Find where the given text appears and provide that cell's center as [x, y] coordinate. 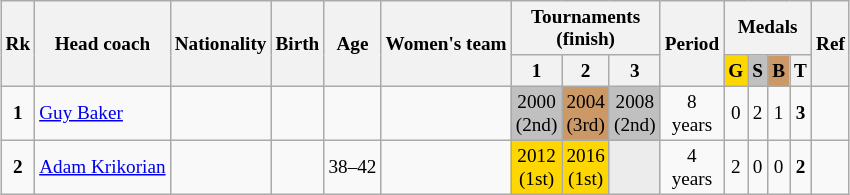
2004(3rd) [586, 113]
G [736, 71]
Period [692, 44]
4years [692, 167]
Age [352, 44]
Tournaments(finish) [586, 28]
Nationality [220, 44]
2012(1st) [536, 167]
B [779, 71]
T [801, 71]
Guy Baker [102, 113]
S [758, 71]
2000(2nd) [536, 113]
Birth [298, 44]
Rk [18, 44]
Medals [768, 28]
Women's team [446, 44]
2016(1st) [586, 167]
Ref [831, 44]
Adam Krikorian [102, 167]
38–42 [352, 167]
2008(2nd) [634, 113]
Head coach [102, 44]
8years [692, 113]
